Determine the (x, y) coordinate at the center of the cell enclosing the given text.  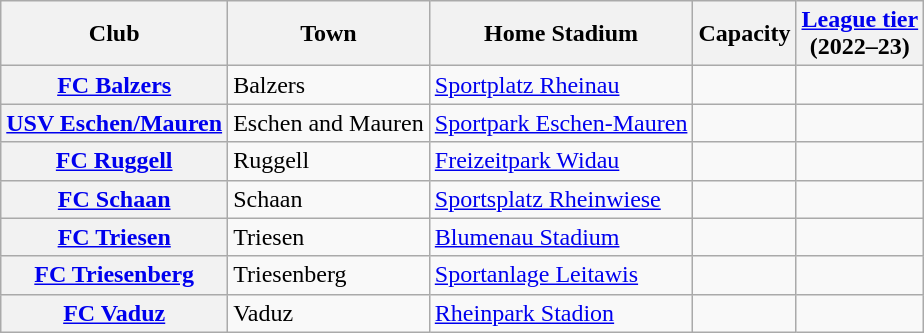
Balzers (329, 85)
USV Eschen/Mauren (114, 123)
Capacity (744, 34)
FC Schaan (114, 199)
Blumenau Stadium (561, 237)
Sportpark Eschen-Mauren (561, 123)
Vaduz (329, 313)
Sportanlage Leitawis (561, 275)
Town (329, 34)
Club (114, 34)
Home Stadium (561, 34)
Freizeitpark Widau (561, 161)
Schaan (329, 199)
Sportsplatz Rheinwiese (561, 199)
Sportplatz Rheinau (561, 85)
FC Triesenberg (114, 275)
Triesen (329, 237)
Ruggell (329, 161)
Eschen and Mauren (329, 123)
FC Vaduz (114, 313)
FC Balzers (114, 85)
Triesenberg (329, 275)
FC Triesen (114, 237)
Rheinpark Stadion (561, 313)
League tier(2022–23) (860, 34)
FC Ruggell (114, 161)
